Pinpoint the cell where the given text exists, returning its [X, Y] midpoint coordinate. 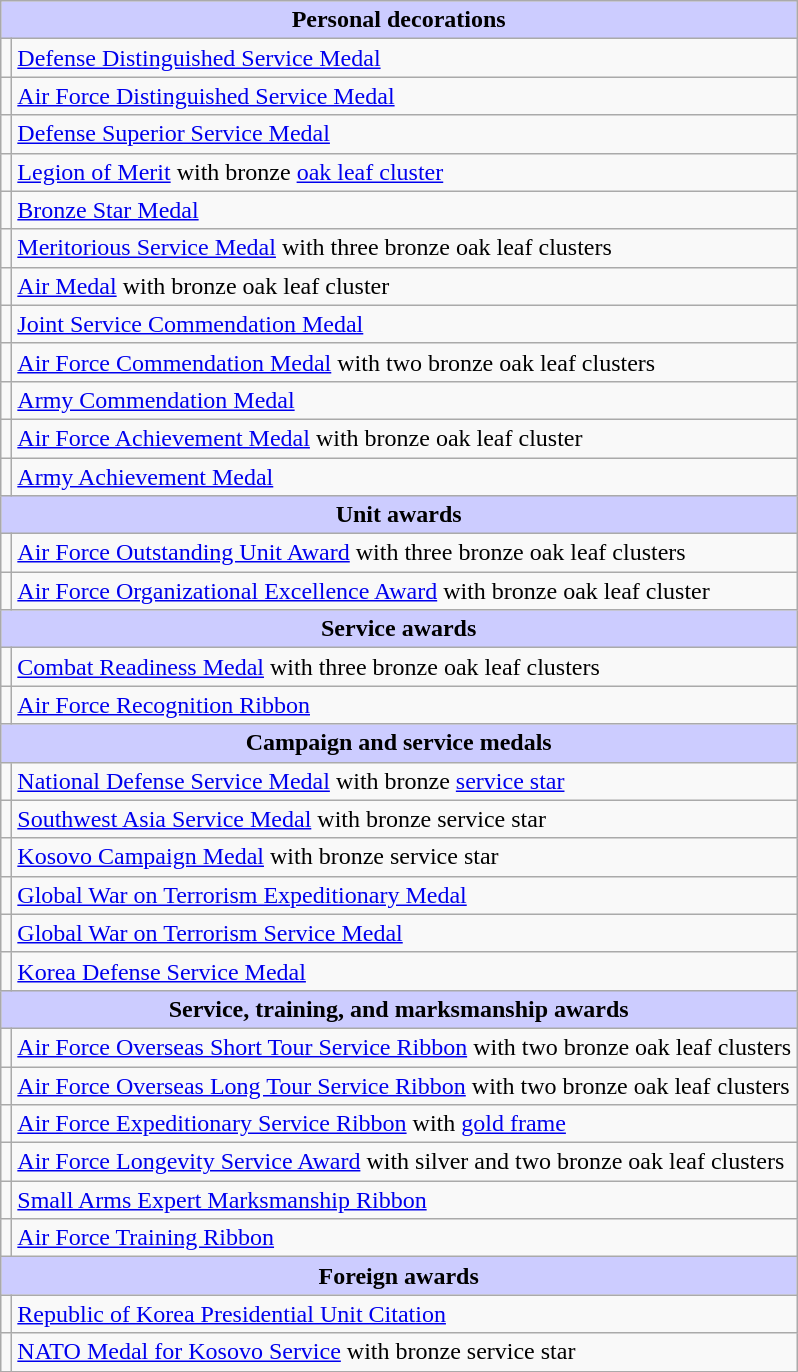
Campaign and service medals [399, 743]
Small Arms Expert Marksmanship Ribbon [404, 1200]
Air Force Outstanding Unit Award with three bronze oak leaf clusters [404, 553]
Defense Distinguished Service Medal [404, 58]
Army Achievement Medal [404, 477]
Air Force Distinguished Service Medal [404, 96]
Air Force Achievement Medal with bronze oak leaf cluster [404, 438]
Foreign awards [399, 1276]
Army Commendation Medal [404, 400]
Air Force Organizational Excellence Award with bronze oak leaf cluster [404, 591]
Republic of Korea Presidential Unit Citation [404, 1314]
Air Force Commendation Medal with two bronze oak leaf clusters [404, 362]
Air Force Expeditionary Service Ribbon with gold frame [404, 1124]
Air Medal with bronze oak leaf cluster [404, 286]
Service, training, and marksmanship awards [399, 1009]
Combat Readiness Medal with three bronze oak leaf clusters [404, 667]
Unit awards [399, 515]
Bronze Star Medal [404, 210]
Southwest Asia Service Medal with bronze service star [404, 819]
Global War on Terrorism Expeditionary Medal [404, 895]
Service awards [399, 629]
Personal decorations [399, 20]
Legion of Merit with bronze oak leaf cluster [404, 172]
Joint Service Commendation Medal [404, 324]
Air Force Recognition Ribbon [404, 705]
Air Force Overseas Long Tour Service Ribbon with two bronze oak leaf clusters [404, 1085]
National Defense Service Medal with bronze service star [404, 781]
Defense Superior Service Medal [404, 134]
Global War on Terrorism Service Medal [404, 933]
Air Force Training Ribbon [404, 1238]
Air Force Longevity Service Award with silver and two bronze oak leaf clusters [404, 1162]
Korea Defense Service Medal [404, 971]
Air Force Overseas Short Tour Service Ribbon with two bronze oak leaf clusters [404, 1047]
Kosovo Campaign Medal with bronze service star [404, 857]
Meritorious Service Medal with three bronze oak leaf clusters [404, 248]
NATO Medal for Kosovo Service with bronze service star [404, 1352]
